Identify which cell holds the provided text, then report its [X, Y] central coordinate. 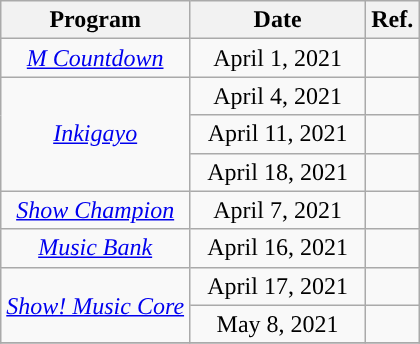
Ref. [392, 20]
Music Bank [96, 248]
Show Champion [96, 210]
April 11, 2021 [278, 134]
Date [278, 20]
Program [96, 20]
April 7, 2021 [278, 210]
April 18, 2021 [278, 172]
Inkigayo [96, 134]
Show! Music Core [96, 305]
April 4, 2021 [278, 96]
April 16, 2021 [278, 248]
April 17, 2021 [278, 286]
M Countdown [96, 58]
May 8, 2021 [278, 324]
April 1, 2021 [278, 58]
